Capture the cell that displays the provided text and extract its [x, y] central coordinate. 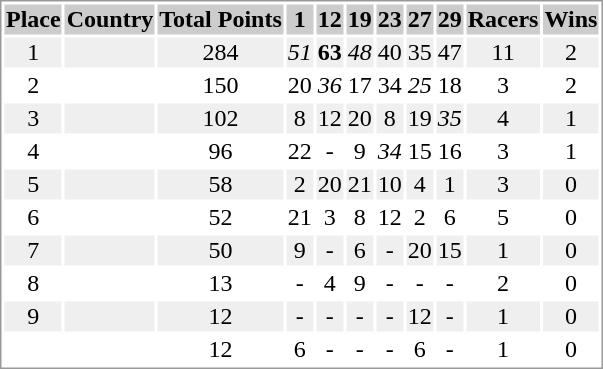
Total Points [220, 19]
48 [360, 53]
51 [300, 53]
18 [450, 85]
50 [220, 251]
63 [330, 53]
16 [450, 151]
22 [300, 151]
Country [110, 19]
10 [390, 185]
40 [390, 53]
Wins [571, 19]
17 [360, 85]
284 [220, 53]
150 [220, 85]
47 [450, 53]
58 [220, 185]
11 [503, 53]
96 [220, 151]
29 [450, 19]
27 [420, 19]
7 [33, 251]
13 [220, 283]
102 [220, 119]
Place [33, 19]
25 [420, 85]
36 [330, 85]
Racers [503, 19]
52 [220, 217]
23 [390, 19]
